Return the (X, Y) coordinate for the center point of the cell that contains the specified text.  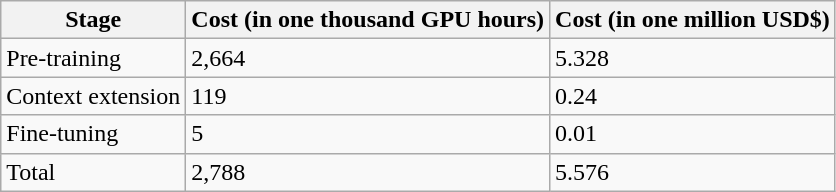
Stage (94, 20)
Total (94, 172)
Context extension (94, 96)
2,788 (368, 172)
5 (368, 134)
5.328 (693, 58)
Fine-tuning (94, 134)
0.01 (693, 134)
Cost (in one million USD$) (693, 20)
2,664 (368, 58)
Cost (in one thousand GPU hours) (368, 20)
5.576 (693, 172)
Pre-training (94, 58)
119 (368, 96)
0.24 (693, 96)
